Determine the (x, y) coordinate at the center of the cell enclosing the given text.  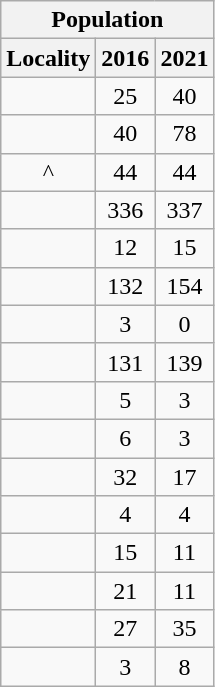
6 (126, 438)
27 (126, 629)
78 (184, 134)
Locality (48, 58)
32 (126, 477)
^ (48, 172)
0 (184, 324)
25 (126, 96)
17 (184, 477)
12 (126, 248)
21 (126, 591)
154 (184, 286)
5 (126, 400)
Population (108, 20)
8 (184, 667)
336 (126, 210)
2016 (126, 58)
2021 (184, 58)
131 (126, 362)
35 (184, 629)
132 (126, 286)
139 (184, 362)
337 (184, 210)
